Identify which cell holds the provided text, then report its [x, y] central coordinate. 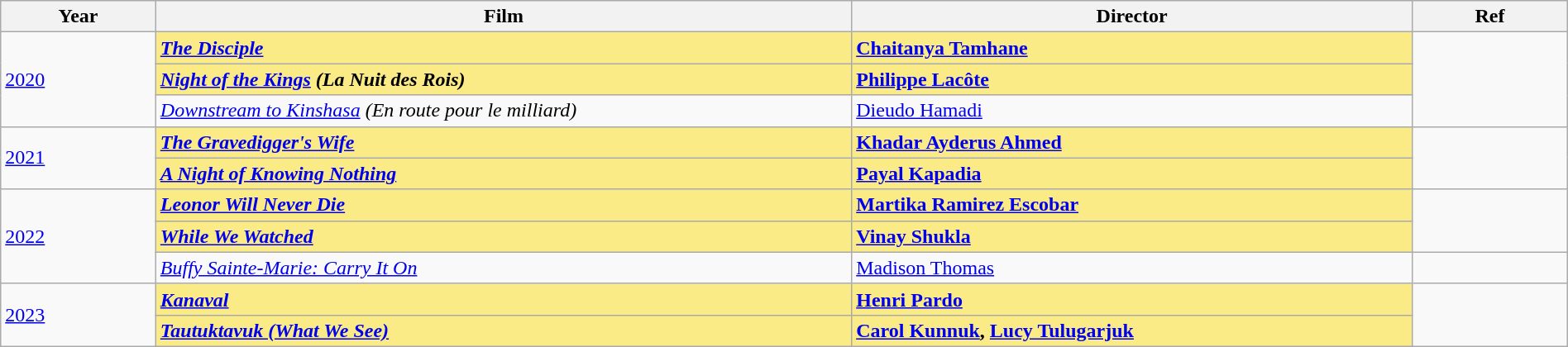
Payal Kapadia [1132, 173]
Dieudo Hamadi [1132, 111]
Madison Thomas [1132, 268]
While We Watched [503, 236]
Philippe Lacôte [1132, 79]
Henri Pardo [1132, 299]
Leonor Will Never Die [503, 205]
2021 [79, 158]
Kanaval [503, 299]
Night of the Kings (La Nuit des Rois) [503, 79]
2020 [79, 79]
Downstream to Kinshasa (En route pour le milliard) [503, 111]
2023 [79, 315]
Film [503, 17]
Khadar Ayderus Ahmed [1132, 142]
A Night of Knowing Nothing [503, 173]
Ref [1490, 17]
Buffy Sainte-Marie: Carry It On [503, 268]
Martika Ramirez Escobar [1132, 205]
Carol Kunnuk, Lucy Tulugarjuk [1132, 330]
Director [1132, 17]
2022 [79, 236]
The Gravedigger's Wife [503, 142]
Vinay Shukla [1132, 236]
Year [79, 17]
Tautuktavuk (What We See) [503, 330]
The Disciple [503, 48]
Chaitanya Tamhane [1132, 48]
